Return (x, y) of the center of cell containing provided text 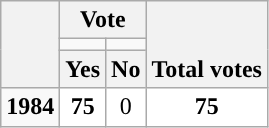
Total votes (207, 44)
Yes (83, 69)
Vote (103, 20)
1984 (30, 107)
No (126, 69)
0 (126, 107)
